For the text-containing cell, return its midpoint in (X, Y) coordinate format. 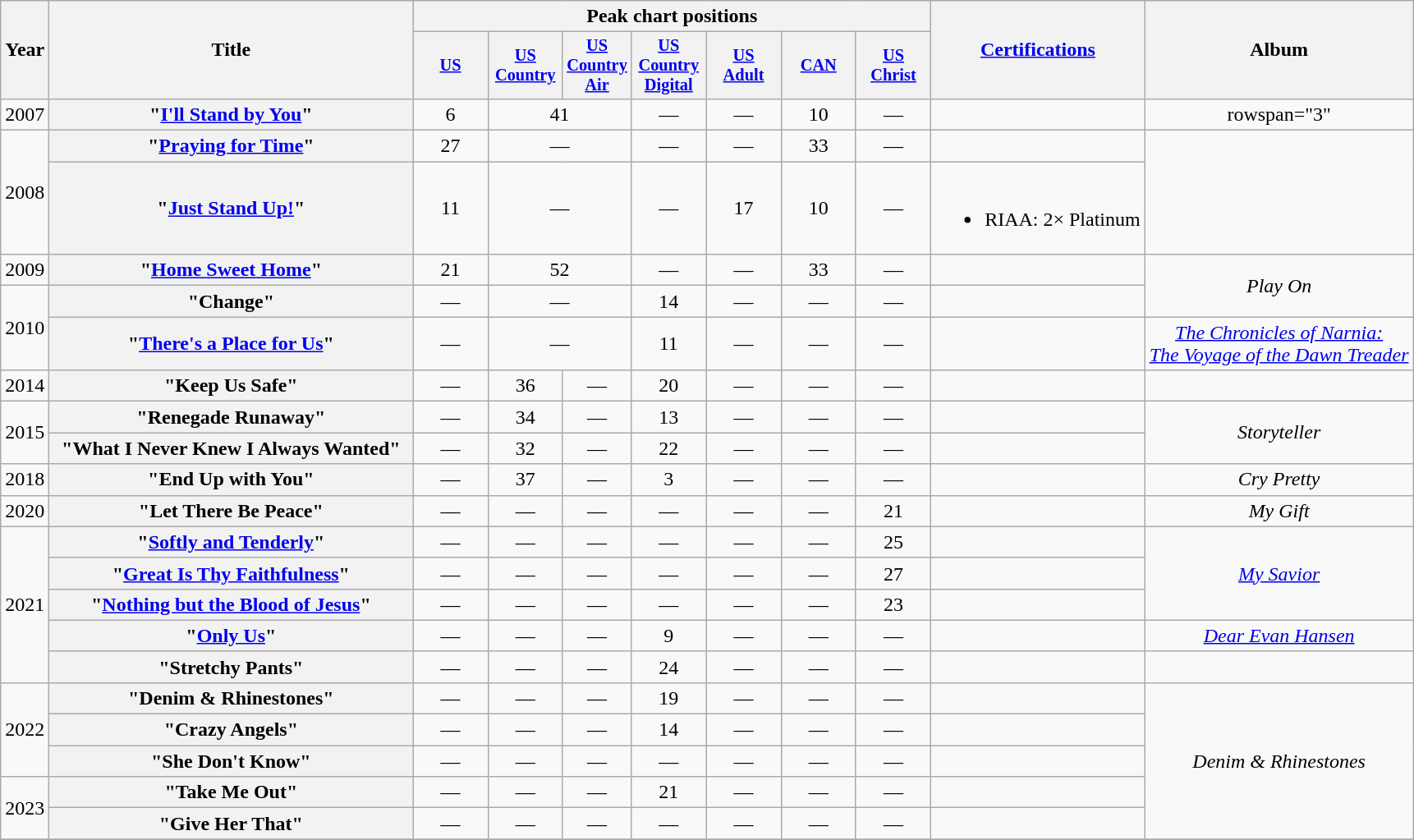
34 (526, 417)
rowspan="3" (1279, 114)
CAN (818, 66)
13 (668, 417)
Cry Pretty (1279, 480)
6 (450, 114)
3 (668, 480)
US (450, 66)
9 (668, 636)
2015 (25, 433)
2008 (25, 192)
My Gift (1279, 511)
US Country (526, 66)
2022 (25, 729)
"Renegade Runaway" (232, 417)
2020 (25, 511)
"Keep Us Safe" (232, 386)
Year (25, 50)
Title (232, 50)
23 (893, 604)
"Just Stand Up!" (232, 209)
2021 (25, 604)
2007 (25, 114)
US Country Air (596, 66)
19 (668, 698)
22 (668, 448)
My Savior (1279, 573)
US Adult (744, 66)
"Give Her That" (232, 824)
Album (1279, 50)
52 (560, 270)
"End Up with You" (232, 480)
"Only Us" (232, 636)
17 (744, 209)
Peak chart positions (672, 16)
2018 (25, 480)
41 (560, 114)
US Christ (893, 66)
"Let There Be Peace" (232, 511)
"Great Is Thy Faithfulness" (232, 573)
"She Don't Know" (232, 761)
RIAA: 2× Platinum (1038, 209)
36 (526, 386)
20 (668, 386)
37 (526, 480)
32 (526, 448)
2009 (25, 270)
Certifications (1038, 50)
25 (893, 542)
"Take Me Out" (232, 792)
"Change" (232, 301)
"What I Never Knew I Always Wanted" (232, 448)
"Praying for Time" (232, 146)
"Crazy Angels" (232, 730)
"Stretchy Pants" (232, 667)
US Country Digital (668, 66)
"Softly and Tenderly" (232, 542)
Dear Evan Hansen (1279, 636)
2014 (25, 386)
"I'll Stand by You" (232, 114)
Storyteller (1279, 433)
2010 (25, 328)
"Home Sweet Home" (232, 270)
Denim & Rhinestones (1279, 760)
The Chronicles of Narnia:The Voyage of the Dawn Treader (1279, 343)
"There's a Place for Us" (232, 343)
"Denim & Rhinestones" (232, 698)
Play On (1279, 286)
"Nothing but the Blood of Jesus" (232, 604)
2023 (25, 808)
24 (668, 667)
